Search for the cell housing the specified text and yield its [x, y] center coordinate. 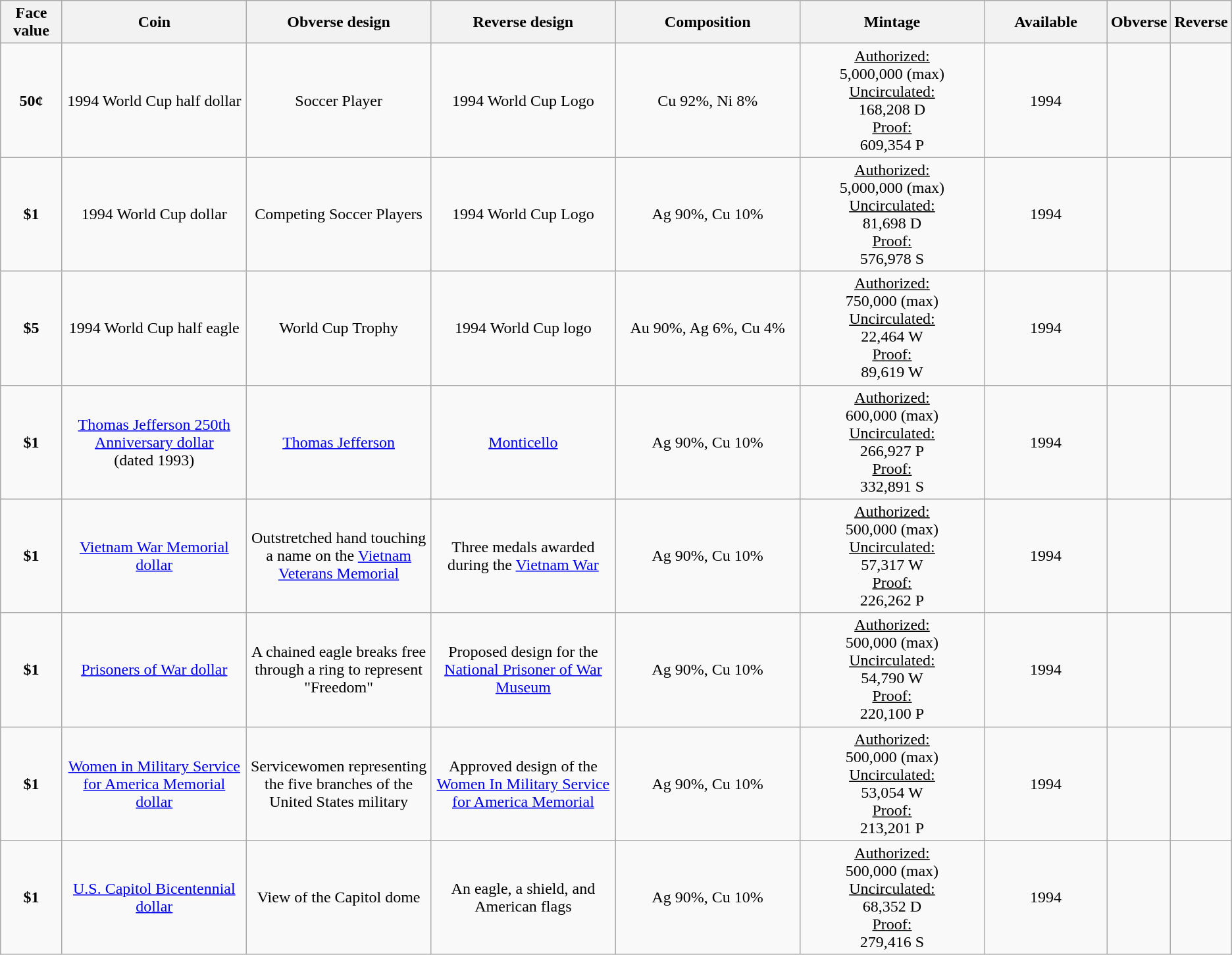
Cu 92%, Ni 8% [707, 100]
Obverse [1139, 22]
Outstretched hand touching a name on the Vietnam Veterans Memorial [338, 555]
Thomas Jefferson 250th Anniversary dollar(dated 1993) [154, 442]
Authorized:500,000 (max)Uncirculated:57,317 WProof:226,262 P [892, 555]
Authorized:5,000,000 (max)Uncirculated:81,698 DProof:576,978 S [892, 215]
Women in Military Service for America Memorial dollar [154, 783]
1994 World Cup dollar [154, 215]
Available [1046, 22]
Prisoners of War dollar [154, 670]
1994 World Cup half dollar [154, 100]
Authorized:5,000,000 (max)Uncirculated:168,208 DProof:609,354 P [892, 100]
View of the Capitol dome [338, 898]
Au 90%, Ag 6%, Cu 4% [707, 328]
Authorized:750,000 (max)Uncirculated:22,464 WProof:89,619 W [892, 328]
Obverse design [338, 22]
Coin [154, 22]
Approved design of the Women In Military Service for America Memorial [523, 783]
Servicewomen representing the five branches of the United States military [338, 783]
Authorized:500,000 (max)Uncirculated:53,054 WProof:213,201 P [892, 783]
Composition [707, 22]
Reverse design [523, 22]
Soccer Player [338, 100]
Authorized:500,000 (max)Uncirculated:68,352 DProof:279,416 S [892, 898]
Thomas Jefferson [338, 442]
Three medals awarded during the Vietnam War [523, 555]
50¢ [32, 100]
Proposed design for the National Prisoner of War Museum [523, 670]
An eagle, a shield, and American flags [523, 898]
Authorized:600,000 (max)Uncirculated:266,927 PProof:332,891 S [892, 442]
Face value [32, 22]
Reverse [1201, 22]
Mintage [892, 22]
$5 [32, 328]
A chained eagle breaks free through a ring to represent "Freedom" [338, 670]
Vietnam War Memorial dollar [154, 555]
World Cup Trophy [338, 328]
1994 World Cup logo [523, 328]
1994 World Cup half eagle [154, 328]
U.S. Capitol Bicentennial dollar [154, 898]
Monticello [523, 442]
Competing Soccer Players [338, 215]
Authorized:500,000 (max)Uncirculated:54,790 WProof:220,100 P [892, 670]
